For the text-containing cell, return its midpoint in [x, y] coordinate format. 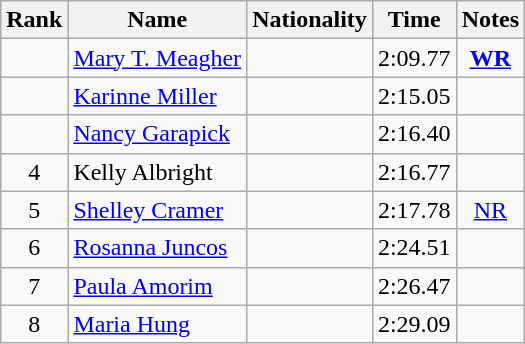
4 [34, 172]
Notes [490, 20]
2:09.77 [414, 58]
2:17.78 [414, 210]
8 [34, 324]
Time [414, 20]
Karinne Miller [158, 96]
Nationality [310, 20]
Nancy Garapick [158, 134]
2:15.05 [414, 96]
Rosanna Juncos [158, 248]
7 [34, 286]
2:16.77 [414, 172]
2:16.40 [414, 134]
2:29.09 [414, 324]
Name [158, 20]
Rank [34, 20]
WR [490, 58]
Mary T. Meagher [158, 58]
Maria Hung [158, 324]
6 [34, 248]
2:26.47 [414, 286]
Kelly Albright [158, 172]
NR [490, 210]
5 [34, 210]
2:24.51 [414, 248]
Paula Amorim [158, 286]
Shelley Cramer [158, 210]
